Output the [x, y] coordinate of the center of the cell containing the given text.  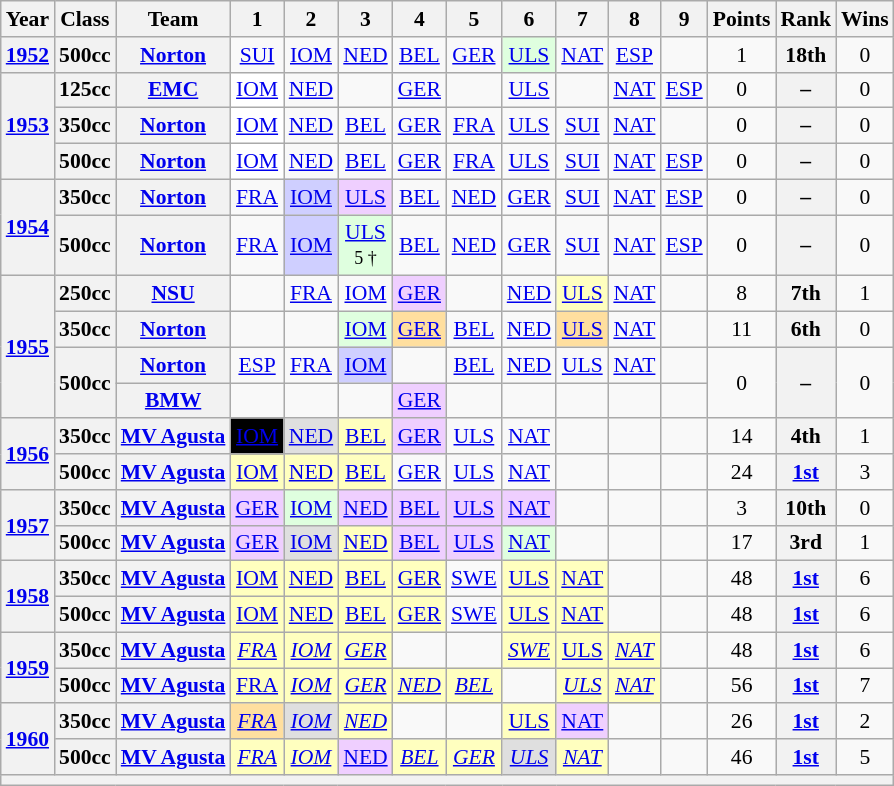
1956 [28, 454]
Class [85, 19]
26 [742, 722]
1955 [28, 347]
Wins [865, 19]
14 [742, 437]
Team [174, 19]
56 [742, 686]
17 [742, 543]
1958 [28, 596]
46 [742, 757]
250cc [85, 294]
7th [806, 294]
1954 [28, 228]
4th [806, 437]
9 [684, 19]
10th [806, 508]
EMC [174, 90]
Year [28, 19]
24 [742, 472]
11 [742, 330]
6th [806, 330]
Rank [806, 19]
Points [742, 19]
1952 [28, 55]
1959 [28, 668]
18th [806, 55]
NSU [174, 294]
3rd [806, 543]
BMW [174, 401]
4 [420, 19]
1957 [28, 526]
ULS 5 † [365, 246]
1953 [28, 126]
125cc [85, 90]
1960 [28, 740]
